Detect which cell encompasses the target text, then output its (x, y) center coordinate. 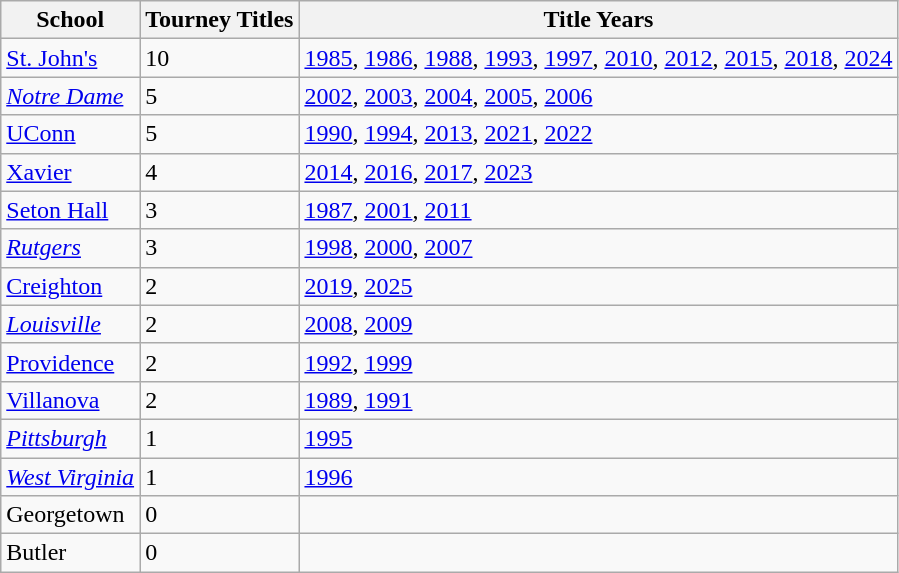
Providence (70, 362)
Pittsburgh (70, 438)
4 (220, 172)
1985, 1986, 1988, 1993, 1997, 2010, 2012, 2015, 2018, 2024 (598, 58)
Title Years (598, 20)
Creighton (70, 286)
1990, 1994, 2013, 2021, 2022 (598, 134)
2014, 2016, 2017, 2023 (598, 172)
UConn (70, 134)
1987, 2001, 2011 (598, 210)
1996 (598, 477)
School (70, 20)
Louisville (70, 324)
2019, 2025 (598, 286)
Seton Hall (70, 210)
1989, 1991 (598, 400)
2008, 2009 (598, 324)
Rutgers (70, 248)
Butler (70, 553)
1992, 1999 (598, 362)
2002, 2003, 2004, 2005, 2006 (598, 96)
1995 (598, 438)
Notre Dame (70, 96)
Xavier (70, 172)
1998, 2000, 2007 (598, 248)
Tourney Titles (220, 20)
10 (220, 58)
St. John's (70, 58)
Villanova (70, 400)
West Virginia (70, 477)
Georgetown (70, 515)
